Locate the cell with the specified text and output its (X, Y) center coordinate. 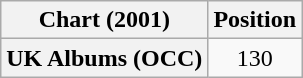
130 (255, 58)
UK Albums (OCC) (104, 58)
Position (255, 20)
Chart (2001) (104, 20)
